For the text-containing cell, return its midpoint in [X, Y] coordinate format. 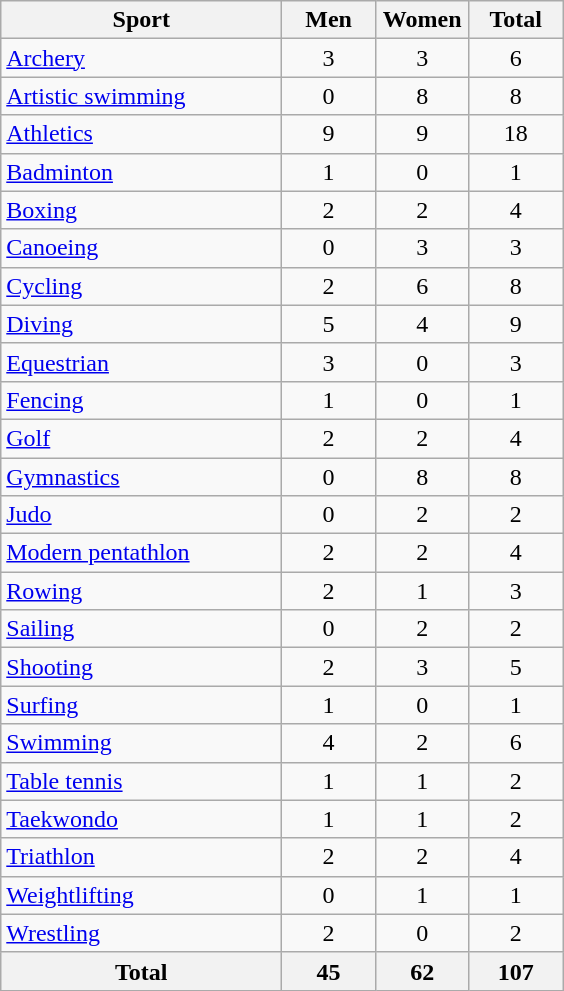
18 [516, 134]
Shooting [142, 667]
Golf [142, 438]
62 [422, 971]
Modern pentathlon [142, 553]
Weightlifting [142, 895]
Equestrian [142, 362]
Wrestling [142, 933]
Triathlon [142, 857]
Archery [142, 58]
Sport [142, 20]
Surfing [142, 705]
Men [329, 20]
Sailing [142, 629]
107 [516, 971]
Cycling [142, 286]
Diving [142, 324]
Artistic swimming [142, 96]
Table tennis [142, 781]
Women [422, 20]
Boxing [142, 210]
Swimming [142, 743]
Fencing [142, 400]
Rowing [142, 591]
Judo [142, 515]
Gymnastics [142, 477]
Canoeing [142, 248]
Taekwondo [142, 819]
45 [329, 971]
Badminton [142, 172]
Athletics [142, 134]
